Return the [X, Y] coordinate for the center point of the cell that contains the specified text.  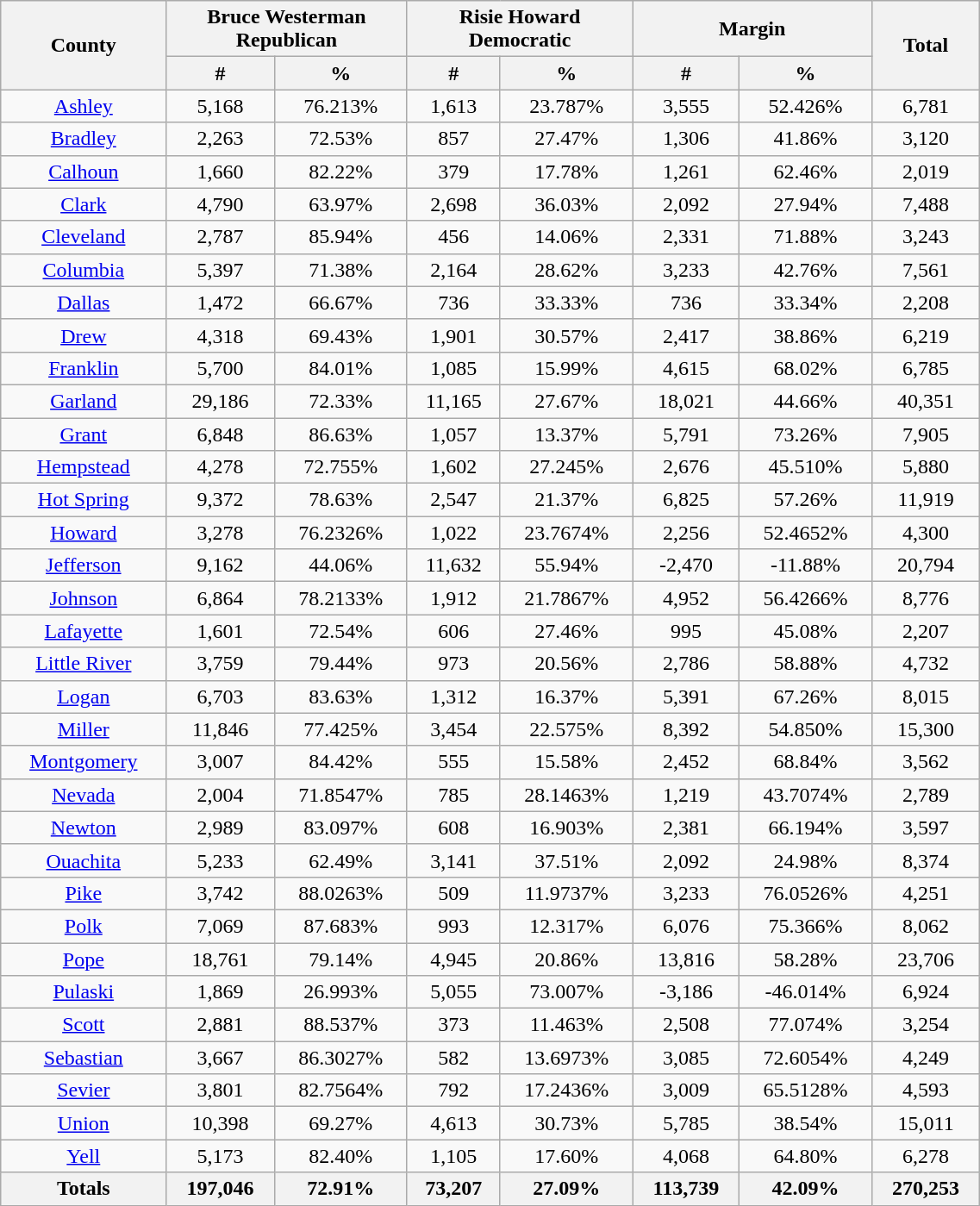
4,318 [221, 335]
8,062 [926, 926]
Logan [84, 697]
2,989 [221, 828]
6,785 [926, 368]
11,165 [453, 401]
1,601 [221, 631]
5,233 [221, 860]
11,919 [926, 500]
Dallas [84, 303]
7,069 [221, 926]
18,761 [221, 959]
2,208 [926, 303]
5,397 [221, 270]
4,952 [686, 598]
2,004 [221, 795]
20.86% [566, 959]
1,085 [453, 368]
27.09% [566, 1189]
15.58% [566, 762]
Grant [84, 434]
11,632 [453, 566]
63.97% [340, 204]
78.63% [340, 500]
13.37% [566, 434]
1,219 [686, 795]
58.28% [806, 959]
1,306 [686, 139]
88.0263% [340, 893]
3,597 [926, 828]
2,508 [686, 1025]
10,398 [221, 1123]
Pike [84, 893]
6,864 [221, 598]
197,046 [221, 1189]
71.88% [806, 237]
45.510% [806, 467]
3,555 [686, 106]
1,022 [453, 533]
69.43% [340, 335]
555 [453, 762]
5,785 [686, 1123]
456 [453, 237]
1,261 [686, 172]
Miller [84, 729]
23,706 [926, 959]
3,120 [926, 139]
6,076 [686, 926]
2,207 [926, 631]
857 [453, 139]
6,825 [686, 500]
3,243 [926, 237]
17.78% [566, 172]
2,263 [221, 139]
Polk [84, 926]
72.33% [340, 401]
86.3027% [340, 1058]
Risie HowardDemocratic [520, 29]
82.40% [340, 1156]
15,300 [926, 729]
1,312 [453, 697]
Hempstead [84, 467]
113,739 [686, 1189]
41.86% [806, 139]
5,055 [453, 992]
27.94% [806, 204]
4,068 [686, 1156]
77.074% [806, 1025]
76.2326% [340, 533]
1,901 [453, 335]
4,593 [926, 1090]
3,742 [221, 893]
4,790 [221, 204]
Nevada [84, 795]
6,219 [926, 335]
8,776 [926, 598]
76.0526% [806, 893]
68.84% [806, 762]
Newton [84, 828]
1,057 [453, 434]
5,168 [221, 106]
379 [453, 172]
Union [84, 1123]
75.366% [806, 926]
993 [453, 926]
84.01% [340, 368]
79.14% [340, 959]
72.6054% [806, 1058]
Totals [84, 1189]
67.26% [806, 697]
Franklin [84, 368]
4,613 [453, 1123]
270,253 [926, 1189]
4,945 [453, 959]
7,905 [926, 434]
2,547 [453, 500]
76.213% [340, 106]
7,561 [926, 270]
73.007% [566, 992]
33.33% [566, 303]
72.91% [340, 1189]
3,667 [221, 1058]
3,759 [221, 664]
29,186 [221, 401]
83.097% [340, 828]
79.44% [340, 664]
86.63% [340, 434]
73,207 [453, 1189]
6,848 [221, 434]
-2,470 [686, 566]
27.46% [566, 631]
83.63% [340, 697]
55.94% [566, 566]
8,015 [926, 697]
7,488 [926, 204]
21.37% [566, 500]
Scott [84, 1025]
5,791 [686, 434]
42.09% [806, 1189]
71.38% [340, 270]
26.993% [340, 992]
42.76% [806, 270]
64.80% [806, 1156]
608 [453, 828]
11,846 [221, 729]
-11.88% [806, 566]
13.6973% [566, 1058]
Garland [84, 401]
509 [453, 893]
Columbia [84, 270]
995 [686, 631]
Bradley [84, 139]
18,021 [686, 401]
22.575% [566, 729]
33.34% [806, 303]
23.7674% [566, 533]
6,278 [926, 1156]
1,105 [453, 1156]
792 [453, 1090]
1,660 [221, 172]
County [84, 45]
3,278 [221, 533]
62.49% [340, 860]
3,254 [926, 1025]
23.787% [566, 106]
44.66% [806, 401]
17.60% [566, 1156]
6,781 [926, 106]
5,173 [221, 1156]
4,732 [926, 664]
Pope [84, 959]
24.98% [806, 860]
30.57% [566, 335]
12.317% [566, 926]
2,787 [221, 237]
13,816 [686, 959]
38.86% [806, 335]
58.88% [806, 664]
Little River [84, 664]
5,880 [926, 467]
82.22% [340, 172]
85.94% [340, 237]
Lafayette [84, 631]
373 [453, 1025]
606 [453, 631]
17.2436% [566, 1090]
Hot Spring [84, 500]
-3,186 [686, 992]
2,786 [686, 664]
77.425% [340, 729]
2,019 [926, 172]
52.4652% [806, 533]
66.194% [806, 828]
43.7074% [806, 795]
4,251 [926, 893]
72.54% [340, 631]
3,801 [221, 1090]
973 [453, 664]
82.7564% [340, 1090]
Drew [84, 335]
20,794 [926, 566]
15.99% [566, 368]
36.03% [566, 204]
15,011 [926, 1123]
6,703 [221, 697]
30.73% [566, 1123]
Clark [84, 204]
45.08% [806, 631]
87.683% [340, 926]
2,881 [221, 1025]
Bruce WestermanRepublican [286, 29]
5,700 [221, 368]
2,331 [686, 237]
Howard [84, 533]
38.54% [806, 1123]
56.4266% [806, 598]
27.47% [566, 139]
3,141 [453, 860]
6,924 [926, 992]
28.62% [566, 270]
Sevier [84, 1090]
Total [926, 45]
44.06% [340, 566]
11.9737% [566, 893]
11.463% [566, 1025]
4,615 [686, 368]
37.51% [566, 860]
52.426% [806, 106]
71.8547% [340, 795]
3,085 [686, 1058]
785 [453, 795]
1,602 [453, 467]
2,256 [686, 533]
2,381 [686, 828]
21.7867% [566, 598]
73.26% [806, 434]
Cleveland [84, 237]
9,372 [221, 500]
4,249 [926, 1058]
16.903% [566, 828]
20.56% [566, 664]
66.67% [340, 303]
40,351 [926, 401]
Johnson [84, 598]
2,452 [686, 762]
8,374 [926, 860]
5,391 [686, 697]
1,472 [221, 303]
Pulaski [84, 992]
2,698 [453, 204]
2,789 [926, 795]
3,454 [453, 729]
27.67% [566, 401]
78.2133% [340, 598]
Sebastian [84, 1058]
65.5128% [806, 1090]
88.537% [340, 1025]
Margin [752, 29]
582 [453, 1058]
1,869 [221, 992]
3,562 [926, 762]
2,676 [686, 467]
1,613 [453, 106]
72.755% [340, 467]
Calhoun [84, 172]
2,417 [686, 335]
68.02% [806, 368]
16.37% [566, 697]
57.26% [806, 500]
Montgomery [84, 762]
72.53% [340, 139]
1,912 [453, 598]
Ashley [84, 106]
-46.014% [806, 992]
14.06% [566, 237]
54.850% [806, 729]
2,164 [453, 270]
Ouachita [84, 860]
9,162 [221, 566]
69.27% [340, 1123]
27.245% [566, 467]
62.46% [806, 172]
8,392 [686, 729]
Jefferson [84, 566]
Yell [84, 1156]
4,278 [221, 467]
28.1463% [566, 795]
4,300 [926, 533]
84.42% [340, 762]
3,009 [686, 1090]
3,007 [221, 762]
